Provide the [X, Y] coordinate of the cell's center where the given text is located.  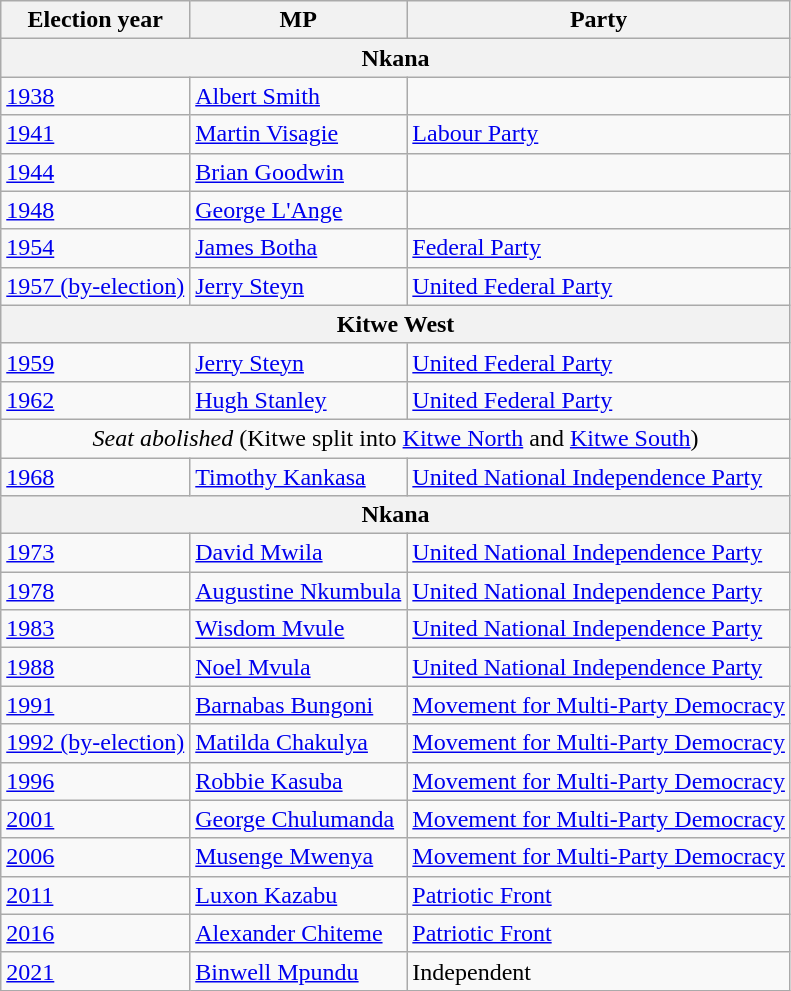
Hugh Stanley [298, 400]
Luxon Kazabu [298, 895]
1944 [96, 172]
James Botha [298, 248]
1991 [96, 705]
Timothy Kankasa [298, 477]
Musenge Mwenya [298, 857]
Albert Smith [298, 96]
1983 [96, 629]
David Mwila [298, 553]
Robbie Kasuba [298, 781]
Party [599, 20]
2021 [96, 971]
MP [298, 20]
1954 [96, 248]
1959 [96, 362]
Noel Mvula [298, 667]
Seat abolished (Kitwe split into Kitwe North and Kitwe South) [396, 438]
1968 [96, 477]
1957 (by-election) [96, 286]
1938 [96, 96]
Brian Goodwin [298, 172]
Labour Party [599, 134]
1988 [96, 667]
1996 [96, 781]
George Chulumanda [298, 819]
Election year [96, 20]
Federal Party [599, 248]
1941 [96, 134]
1948 [96, 210]
George L'Ange [298, 210]
Kitwe West [396, 324]
2011 [96, 895]
1962 [96, 400]
1992 (by-election) [96, 743]
Augustine Nkumbula [298, 591]
2006 [96, 857]
Wisdom Mvule [298, 629]
Barnabas Bungoni [298, 705]
Martin Visagie [298, 134]
Independent [599, 971]
1973 [96, 553]
Binwell Mpundu [298, 971]
Alexander Chiteme [298, 933]
Matilda Chakulya [298, 743]
2001 [96, 819]
2016 [96, 933]
1978 [96, 591]
